Identify which cell holds the provided text, then report its (x, y) central coordinate. 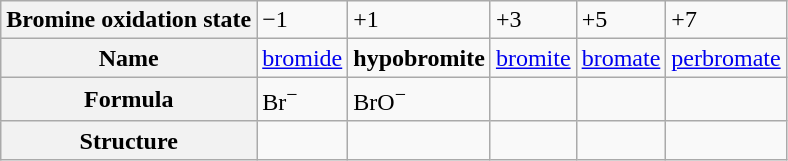
perbromate (726, 58)
−1 (302, 20)
Br− (302, 100)
Name (129, 58)
Structure (129, 140)
Formula (129, 100)
+7 (726, 20)
bromate (621, 58)
BrO− (420, 100)
Bromine oxidation state (129, 20)
bromide (302, 58)
hypobromite (420, 58)
+5 (621, 20)
+1 (420, 20)
bromite (533, 58)
+3 (533, 20)
